Output the [x, y] coordinate of the center of the cell containing the given text.  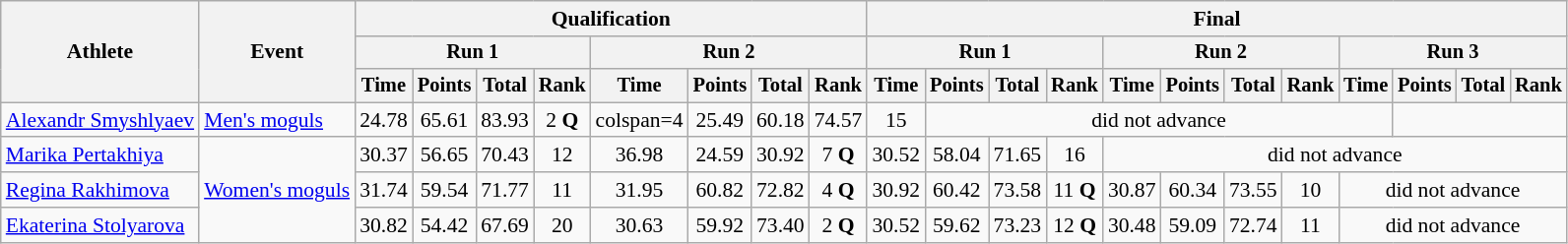
74.57 [839, 120]
Qualification [611, 19]
71.65 [1018, 155]
30.63 [640, 225]
Marika Pertakhiya [100, 155]
60.18 [780, 120]
Ekaterina Stolyarova [100, 225]
60.42 [956, 190]
Run 3 [1452, 53]
Women's moguls [277, 191]
65.61 [444, 120]
10 [1311, 190]
73.58 [1018, 190]
56.65 [444, 155]
72.74 [1253, 225]
72.82 [780, 190]
20 [562, 225]
Final [1216, 19]
70.43 [504, 155]
60.34 [1193, 190]
31.74 [384, 190]
16 [1075, 155]
Alexandr Smyshlyaev [100, 120]
Athlete [100, 51]
15 [896, 120]
12 [562, 155]
30.82 [384, 225]
colspan=4 [640, 120]
59.62 [956, 225]
60.82 [720, 190]
73.23 [1018, 225]
71.77 [504, 190]
59.54 [444, 190]
73.40 [780, 225]
30.37 [384, 155]
4 Q [839, 190]
59.92 [720, 225]
12 Q [1075, 225]
Event [277, 51]
Regina Rakhimova [100, 190]
36.98 [640, 155]
30.48 [1133, 225]
58.04 [956, 155]
30.87 [1133, 190]
59.09 [1193, 225]
83.93 [504, 120]
Men's moguls [277, 120]
73.55 [1253, 190]
67.69 [504, 225]
7 Q [839, 155]
11 Q [1075, 190]
24.59 [720, 155]
31.95 [640, 190]
24.78 [384, 120]
54.42 [444, 225]
25.49 [720, 120]
